From the cell containing the given text, extract its center point as (X, Y) coordinate. 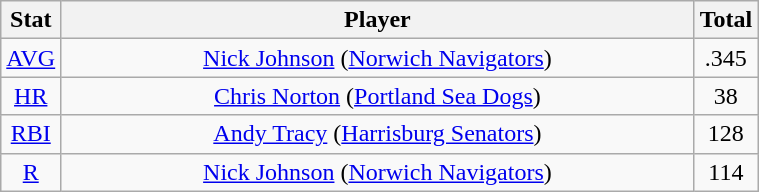
.345 (726, 58)
Stat (31, 20)
R (31, 172)
38 (726, 96)
RBI (31, 134)
128 (726, 134)
Total (726, 20)
Andy Tracy (Harrisburg Senators) (378, 134)
AVG (31, 58)
Chris Norton (Portland Sea Dogs) (378, 96)
114 (726, 172)
HR (31, 96)
Player (378, 20)
